Identify which cell holds the provided text, then report its [X, Y] central coordinate. 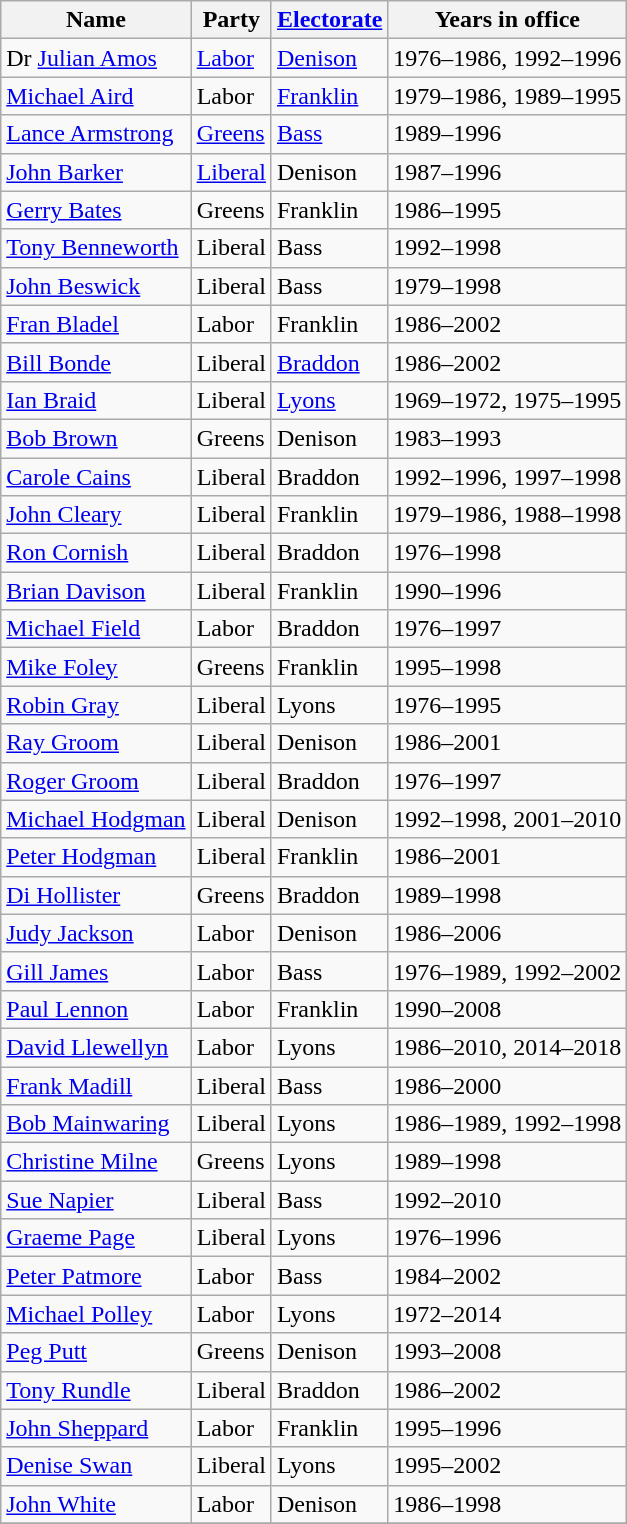
Tony Rundle [96, 1390]
Ron Cornish [96, 553]
Peter Hodgman [96, 857]
1992–1998, 2001–2010 [508, 819]
1976–1996 [508, 1238]
Judy Jackson [96, 933]
1986–1995 [508, 210]
Bob Mainwaring [96, 1124]
1987–1996 [508, 172]
John Sheppard [96, 1428]
John White [96, 1504]
1983–1993 [508, 438]
1995–1998 [508, 667]
Roger Groom [96, 781]
1986–2010, 2014–2018 [508, 1047]
1986–1998 [508, 1504]
Bill Bonde [96, 362]
Tony Benneworth [96, 248]
Michael Aird [96, 96]
Gerry Bates [96, 210]
1969–1972, 1975–1995 [508, 400]
Years in office [508, 20]
Michael Field [96, 629]
Denise Swan [96, 1466]
1995–1996 [508, 1428]
Bob Brown [96, 438]
Lance Armstrong [96, 134]
1993–2008 [508, 1352]
1986–2006 [508, 933]
Fran Bladel [96, 324]
1986–1989, 1992–1998 [508, 1124]
Peter Patmore [96, 1276]
Ian Braid [96, 400]
Mike Foley [96, 667]
1976–1998 [508, 553]
Carole Cains [96, 477]
John Beswick [96, 286]
Frank Madill [96, 1085]
1990–2008 [508, 1009]
John Barker [96, 172]
David Llewellyn [96, 1047]
Robin Gray [96, 705]
1979–1998 [508, 286]
Sue Napier [96, 1200]
John Cleary [96, 515]
Christine Milne [96, 1162]
Name [96, 20]
1979–1986, 1989–1995 [508, 96]
Peg Putt [96, 1352]
1992–1996, 1997–1998 [508, 477]
1986–2000 [508, 1085]
Ray Groom [96, 743]
Party [231, 20]
1984–2002 [508, 1276]
Gill James [96, 971]
1976–1989, 1992–2002 [508, 971]
Graeme Page [96, 1238]
Electorate [329, 20]
1976–1995 [508, 705]
1972–2014 [508, 1314]
Michael Hodgman [96, 819]
Brian Davison [96, 591]
Dr Julian Amos [96, 58]
Paul Lennon [96, 1009]
1992–2010 [508, 1200]
Di Hollister [96, 895]
1992–1998 [508, 248]
1979–1986, 1988–1998 [508, 515]
Michael Polley [96, 1314]
1989–1996 [508, 134]
1976–1986, 1992–1996 [508, 58]
1995–2002 [508, 1466]
1990–1996 [508, 591]
